Extract the [x, y] coordinate from the center of the cell holding the provided text.  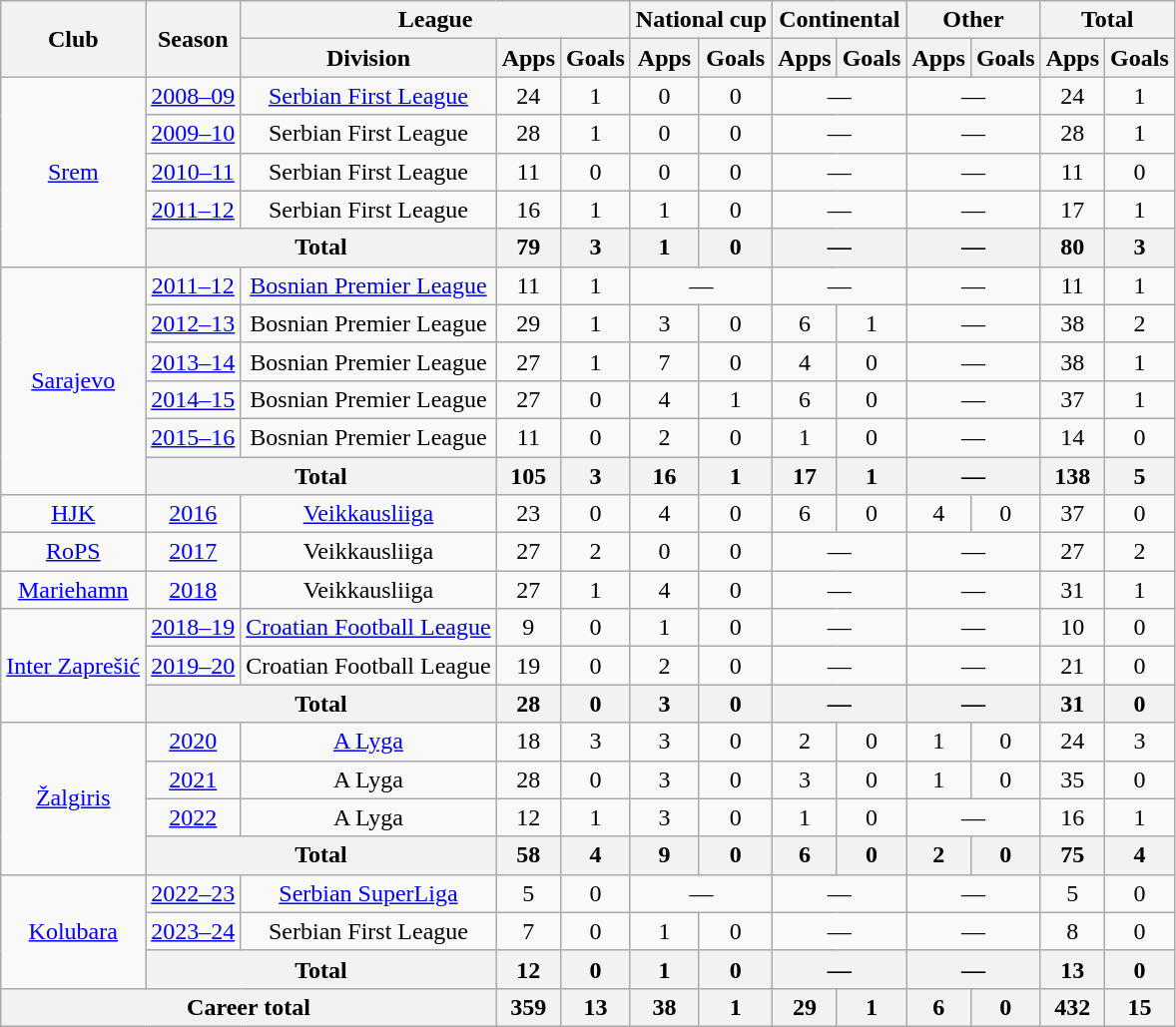
19 [528, 666]
2021 [194, 779]
Continental [840, 20]
105 [528, 476]
58 [528, 855]
2014–15 [194, 399]
80 [1072, 248]
21 [1072, 666]
2010–11 [194, 172]
2023–24 [194, 931]
National cup [701, 20]
10 [1072, 628]
75 [1072, 855]
8 [1072, 931]
Season [194, 39]
2020 [194, 742]
138 [1072, 476]
2016 [194, 514]
Career total [249, 1007]
Inter Zaprešić [74, 666]
359 [528, 1007]
2009–10 [194, 134]
Srem [74, 172]
Club [74, 39]
2012–13 [194, 323]
15 [1140, 1007]
2008–09 [194, 96]
2017 [194, 552]
2022–23 [194, 893]
Mariehamn [74, 590]
2022 [194, 817]
2018–19 [194, 628]
23 [528, 514]
Other [973, 20]
18 [528, 742]
14 [1072, 437]
2019–20 [194, 666]
HJK [74, 514]
2015–16 [194, 437]
35 [1072, 779]
Division [368, 58]
2013–14 [194, 361]
League [435, 20]
Sarajevo [74, 380]
2018 [194, 590]
79 [528, 248]
432 [1072, 1007]
Žalgiris [74, 798]
Serbian SuperLiga [368, 893]
RoPS [74, 552]
Kolubara [74, 931]
